Identify which cell holds the provided text, then report its (X, Y) central coordinate. 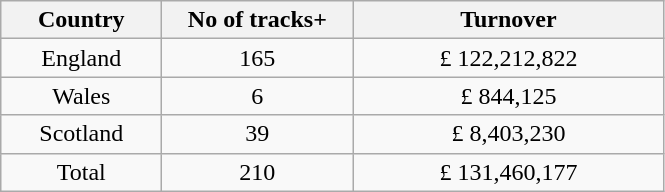
England (82, 58)
Wales (82, 96)
210 (258, 172)
£ 8,403,230 (508, 134)
Country (82, 20)
Total (82, 172)
165 (258, 58)
£ 844,125 (508, 96)
39 (258, 134)
6 (258, 96)
No of tracks+ (258, 20)
£ 131,460,177 (508, 172)
Turnover (508, 20)
Scotland (82, 134)
£ 122,212,822 (508, 58)
